Provide the [X, Y] coordinate of the cell's center where the given text is located.  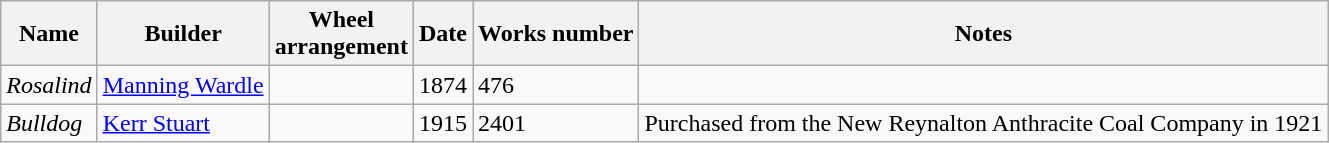
476 [556, 85]
Name [49, 34]
Builder [183, 34]
Bulldog [49, 123]
Kerr Stuart [183, 123]
Wheelarrangement [341, 34]
2401 [556, 123]
Rosalind [49, 85]
Date [442, 34]
Notes [984, 34]
Manning Wardle [183, 85]
1915 [442, 123]
Purchased from the New Reynalton Anthracite Coal Company in 1921 [984, 123]
Works number [556, 34]
1874 [442, 85]
